Return (X, Y) of the center of cell containing provided text 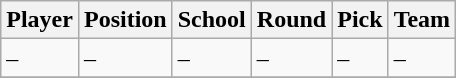
Position (125, 20)
Team (422, 20)
Pick (360, 20)
Round (291, 20)
School (212, 20)
Player (40, 20)
